Capture the cell that displays the provided text and extract its [X, Y] central coordinate. 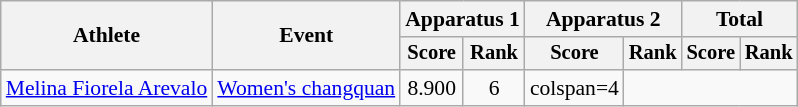
Total [740, 19]
Athlete [107, 36]
Apparatus 2 [604, 19]
6 [494, 88]
Melina Fiorela Arevalo [107, 88]
Women's changquan [306, 88]
Apparatus 1 [462, 19]
8.900 [432, 88]
Event [306, 36]
colspan=4 [574, 88]
